Return the (X, Y) coordinate for the center point of the cell that contains the specified text.  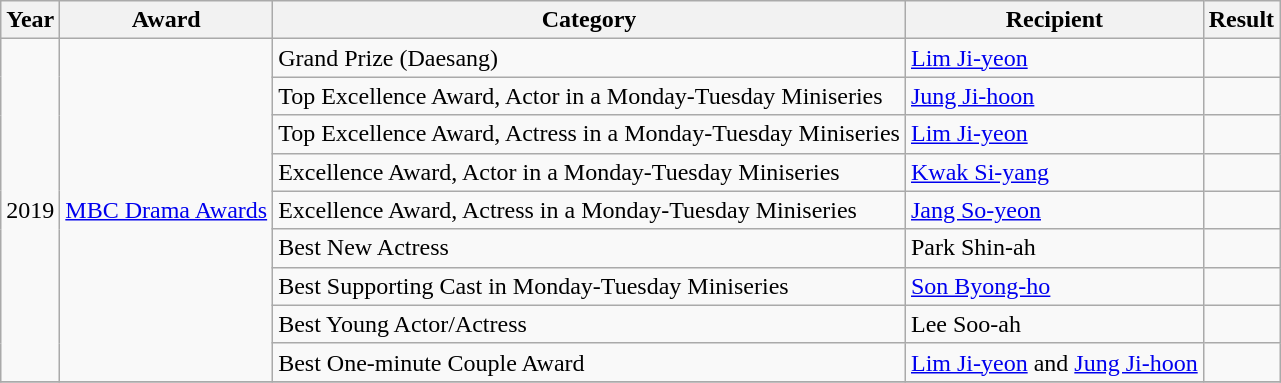
Grand Prize (Daesang) (590, 58)
Top Excellence Award, Actor in a Monday-Tuesday Miniseries (590, 96)
2019 (30, 210)
Park Shin-ah (1054, 248)
Top Excellence Award, Actress in a Monday-Tuesday Miniseries (590, 134)
Jung Ji-hoon (1054, 96)
Best Supporting Cast in Monday-Tuesday Miniseries (590, 286)
Excellence Award, Actor in a Monday-Tuesday Miniseries (590, 172)
Best Young Actor/Actress (590, 324)
Recipient (1054, 20)
Year (30, 20)
Son Byong-ho (1054, 286)
Kwak Si-yang (1054, 172)
Award (166, 20)
Category (590, 20)
Lim Ji-yeon and Jung Ji-hoon (1054, 362)
Result (1241, 20)
MBC Drama Awards (166, 210)
Lee Soo-ah (1054, 324)
Best New Actress (590, 248)
Jang So-yeon (1054, 210)
Excellence Award, Actress in a Monday-Tuesday Miniseries (590, 210)
Best One-minute Couple Award (590, 362)
